Return the [X, Y] coordinate for the center point of the cell that contains the specified text.  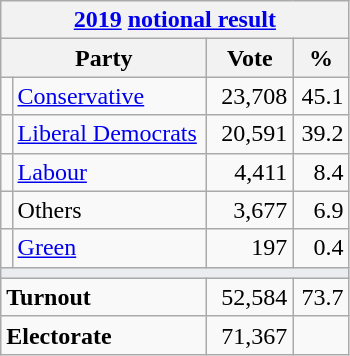
Others [110, 210]
4,411 [250, 172]
39.2 [321, 134]
0.4 [321, 248]
3,677 [250, 210]
Vote [250, 58]
71,367 [250, 335]
23,708 [250, 96]
Liberal Democrats [110, 134]
% [321, 58]
Electorate [104, 335]
Turnout [104, 297]
73.7 [321, 297]
2019 notional result [175, 20]
Green [110, 248]
45.1 [321, 96]
8.4 [321, 172]
Party [104, 58]
20,591 [250, 134]
6.9 [321, 210]
Conservative [110, 96]
52,584 [250, 297]
Labour [110, 172]
197 [250, 248]
